Find where the given text appears and provide that cell's center as [X, Y] coordinate. 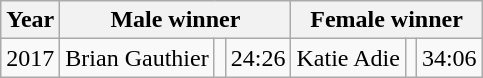
Female winner [386, 20]
34:06 [449, 58]
Brian Gauthier [137, 58]
Katie Adie [348, 58]
Male winner [176, 20]
24:26 [258, 58]
2017 [30, 58]
Year [30, 20]
